Return [x, y] of the center of cell containing provided text 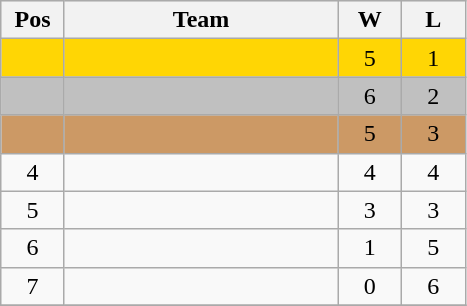
7 [33, 286]
2 [433, 96]
W [370, 20]
Team [201, 20]
L [433, 20]
Pos [33, 20]
0 [370, 286]
